Identify which cell holds the provided text, then report its [x, y] central coordinate. 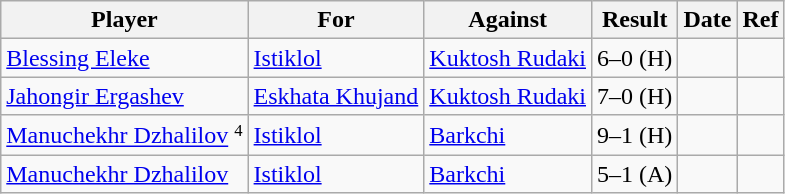
7–0 (H) [635, 96]
9–1 (H) [635, 135]
Ref [760, 20]
For [336, 20]
Manuchekhr Dzhalilov [124, 174]
Date [708, 20]
Result [635, 20]
6–0 (H) [635, 58]
Blessing Eleke [124, 58]
Eskhata Khujand [336, 96]
5–1 (A) [635, 174]
Player [124, 20]
Jahongir Ergashev [124, 96]
Manuchekhr Dzhalilov 4 [124, 135]
Against [508, 20]
